Pinpoint the cell where the given text exists, returning its [x, y] midpoint coordinate. 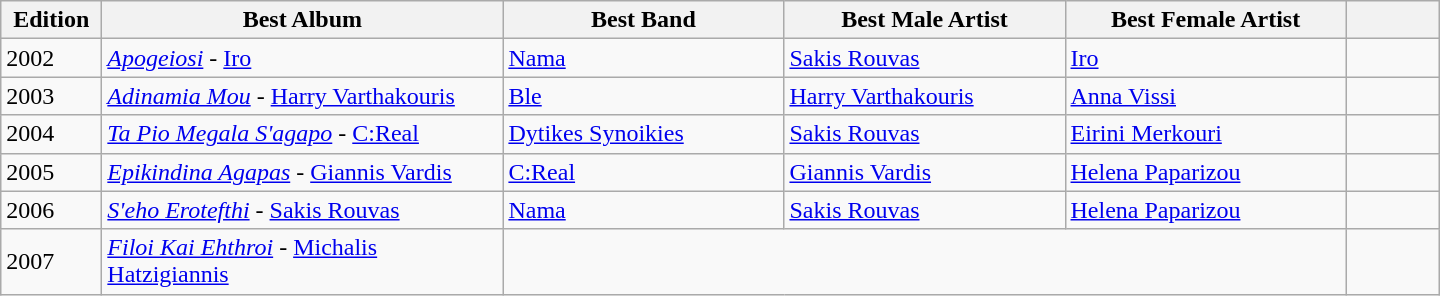
2006 [52, 210]
Iro [1206, 58]
Edition [52, 20]
C:Real [644, 172]
Apogeiosi - Iro [302, 58]
2005 [52, 172]
Best Female Artist [1206, 20]
Filoi Kai Ehthroi - Michalis Hatzigiannis [302, 262]
Eirini Merkouri [1206, 134]
Dytikes Synoikies [644, 134]
Harry Varthakouris [924, 96]
S'eho Erotefthi - Sakis Rouvas [302, 210]
2002 [52, 58]
Anna Vissi [1206, 96]
Epikindina Agapas - Giannis Vardis [302, 172]
Best Band [644, 20]
Adinamia Mou - Harry Varthakouris [302, 96]
Best Album [302, 20]
Giannis Vardis [924, 172]
2004 [52, 134]
Best Male Artist [924, 20]
Ble [644, 96]
2003 [52, 96]
Ta Pio Megala S'agapo - C:Real [302, 134]
2007 [52, 262]
